For the text-containing cell, return its midpoint in [x, y] coordinate format. 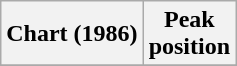
Chart (1986) [72, 34]
Peakposition [189, 34]
